Provide the (x, y) coordinate of the cell's center where the given text is located.  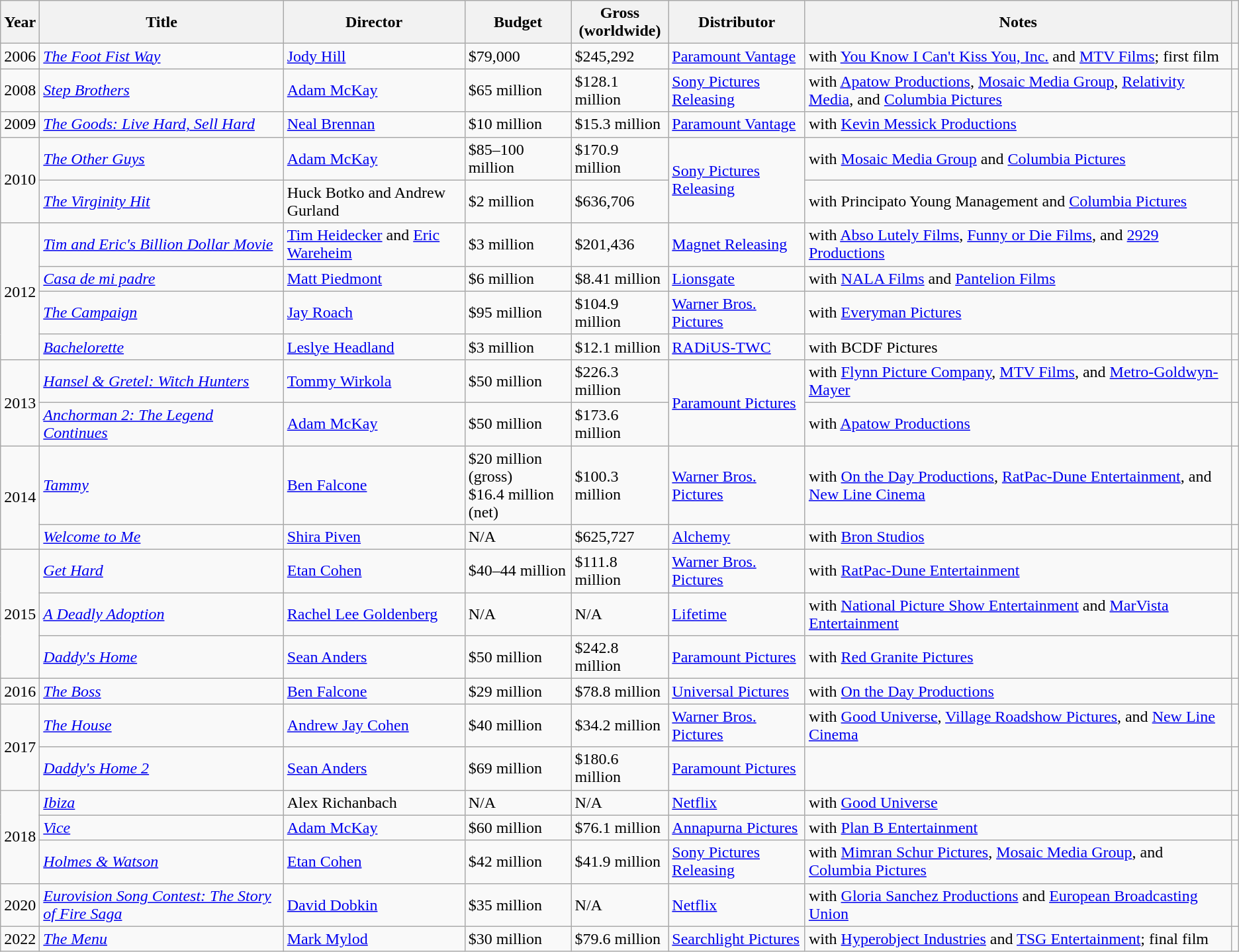
$128.1 million (619, 90)
$636,706 (619, 201)
$245,292 (619, 56)
The Virginity Hit (161, 201)
Ibiza (161, 802)
Leslye Headland (374, 347)
$12.1 million (619, 347)
with Apatow Productions (1018, 423)
Casa de mi padre (161, 279)
$79,000 (518, 56)
$104.9 million (619, 312)
Huck Botko and Andrew Gurland (374, 201)
with Good Universe, Village Roadshow Pictures, and New Line Cinema (1018, 725)
with Abso Lutely Films, Funny or Die Films, and 2929 Productions (1018, 245)
Jay Roach (374, 312)
$173.6 million (619, 423)
Jody Hill (374, 56)
$34.2 million (619, 725)
Alex Richanbach (374, 802)
Daddy's Home 2 (161, 769)
2017 (20, 747)
with RatPac-Dune Entertainment (1018, 572)
$79.6 million (619, 939)
$85–100 million (518, 159)
Budget (518, 22)
with Principato Young Management and Columbia Pictures (1018, 201)
with You Know I Can't Kiss You, Inc. and MTV Films; first film (1018, 56)
Lionsgate (737, 279)
Tammy (161, 486)
with Bron Studios (1018, 537)
2022 (20, 939)
2020 (20, 905)
with Kevin Messick Productions (1018, 124)
$35 million (518, 905)
2009 (20, 124)
with BCDF Pictures (1018, 347)
The Goods: Live Hard, Sell Hard (161, 124)
with Gloria Sanchez Productions and European Broadcasting Union (1018, 905)
Year (20, 22)
The House (161, 725)
Holmes & Watson (161, 861)
The Foot Fist Way (161, 56)
Eurovision Song Contest: The Story of Fire Saga (161, 905)
Vice (161, 828)
2008 (20, 90)
with On the Day Productions, RatPac-Dune Entertainment, and New Line Cinema (1018, 486)
$69 million (518, 769)
Step Brothers (161, 90)
Andrew Jay Cohen (374, 725)
2006 (20, 56)
The Campaign (161, 312)
Shira Piven (374, 537)
2018 (20, 836)
Notes (1018, 22)
2016 (20, 691)
Hansel & Gretel: Witch Hunters (161, 381)
$100.3 million (619, 486)
$30 million (518, 939)
Daddy's Home (161, 658)
$42 million (518, 861)
Lifetime (737, 614)
Universal Pictures (737, 691)
Magnet Releasing (737, 245)
$111.8 million (619, 572)
$29 million (518, 691)
$242.8 million (619, 658)
$10 million (518, 124)
The Menu (161, 939)
2014 (20, 498)
Mark Mylod (374, 939)
Tim Heidecker and Eric Wareheim (374, 245)
Matt Piedmont (374, 279)
Distributor (737, 22)
$40 million (518, 725)
$60 million (518, 828)
Tommy Wirkola (374, 381)
with Apatow Productions, Mosaic Media Group, Relativity Media, and Columbia Pictures (1018, 90)
$6 million (518, 279)
with NALA Films and Pantelion Films (1018, 279)
Gross(worldwide) (619, 22)
$20 million (gross)$16.4 million (net) (518, 486)
Alchemy (737, 537)
with Red Granite Pictures (1018, 658)
$201,436 (619, 245)
$15.3 million (619, 124)
$41.9 million (619, 861)
Tim and Eric's Billion Dollar Movie (161, 245)
with On the Day Productions (1018, 691)
$65 million (518, 90)
Welcome to Me (161, 537)
$78.8 million (619, 691)
with Everyman Pictures (1018, 312)
$625,727 (619, 537)
Get Hard (161, 572)
$180.6 million (619, 769)
$76.1 million (619, 828)
The Boss (161, 691)
Searchlight Pictures (737, 939)
$170.9 million (619, 159)
Anchorman 2: The Legend Continues (161, 423)
2013 (20, 402)
2015 (20, 614)
with Mimran Schur Pictures, Mosaic Media Group, and Columbia Pictures (1018, 861)
Rachel Lee Goldenberg (374, 614)
Bachelorette (161, 347)
David Dobkin (374, 905)
A Deadly Adoption (161, 614)
$95 million (518, 312)
with Flynn Picture Company, MTV Films, and Metro-Goldwyn-Mayer (1018, 381)
Title (161, 22)
$40–44 million (518, 572)
with National Picture Show Entertainment and MarVista Entertainment (1018, 614)
with Hyperobject Industries and TSG Entertainment; final film (1018, 939)
Annapurna Pictures (737, 828)
with Good Universe (1018, 802)
with Plan B Entertainment (1018, 828)
with Mosaic Media Group and Columbia Pictures (1018, 159)
2010 (20, 180)
The Other Guys (161, 159)
$2 million (518, 201)
RADiUS-TWC (737, 347)
$8.41 million (619, 279)
Director (374, 22)
2012 (20, 291)
Neal Brennan (374, 124)
$226.3 million (619, 381)
